Return [X, Y] of the center of cell containing provided text 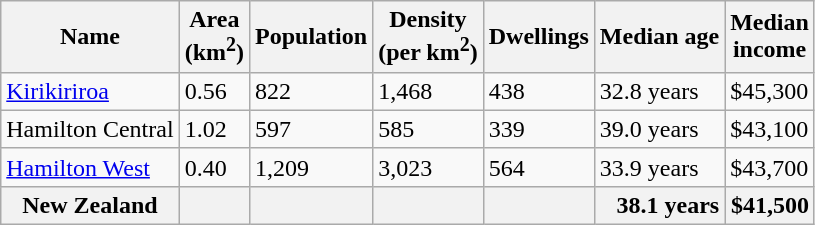
Kirikiriroa [90, 91]
597 [312, 129]
$45,300 [770, 91]
Area(km2) [214, 37]
339 [538, 129]
Medianincome [770, 37]
Name [90, 37]
38.1 years [659, 205]
Hamilton West [90, 167]
1,468 [428, 91]
585 [428, 129]
0.56 [214, 91]
Dwellings [538, 37]
New Zealand [90, 205]
3,023 [428, 167]
33.9 years [659, 167]
Density(per km2) [428, 37]
$43,700 [770, 167]
Hamilton Central [90, 129]
1.02 [214, 129]
39.0 years [659, 129]
Median age [659, 37]
$43,100 [770, 129]
822 [312, 91]
438 [538, 91]
0.40 [214, 167]
Population [312, 37]
564 [538, 167]
$41,500 [770, 205]
32.8 years [659, 91]
1,209 [312, 167]
